Provide the [x, y] coordinate of the cell's center where the given text is located.  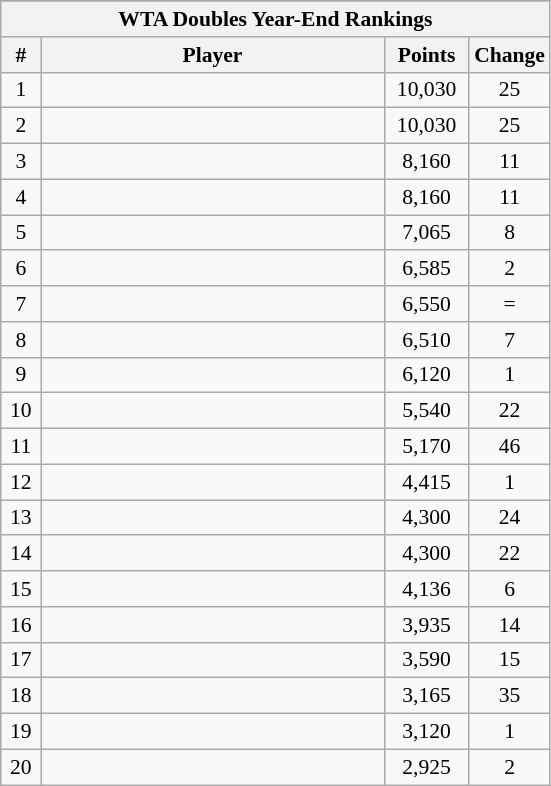
6,550 [426, 304]
Player [212, 55]
4,415 [426, 482]
17 [21, 660]
7,065 [426, 233]
= [510, 304]
Change [510, 55]
WTA Doubles Year-End Rankings [276, 19]
3,165 [426, 696]
# [21, 55]
19 [21, 732]
13 [21, 518]
9 [21, 375]
3 [21, 162]
20 [21, 767]
2,925 [426, 767]
46 [510, 447]
6,120 [426, 375]
24 [510, 518]
4 [21, 197]
16 [21, 625]
5,170 [426, 447]
35 [510, 696]
12 [21, 482]
6,510 [426, 340]
4,136 [426, 589]
5 [21, 233]
3,935 [426, 625]
3,120 [426, 732]
10 [21, 411]
Points [426, 55]
3,590 [426, 660]
6,585 [426, 269]
18 [21, 696]
5,540 [426, 411]
